Determine the [X, Y] coordinate at the center of the cell enclosing the given text.  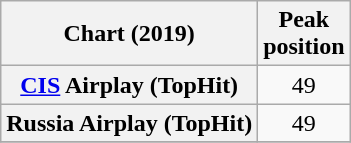
Russia Airplay (TopHit) [130, 123]
Chart (2019) [130, 34]
Peakposition [304, 34]
CIS Airplay (TopHit) [130, 85]
